Pinpoint the cell where the given text exists, returning its [X, Y] midpoint coordinate. 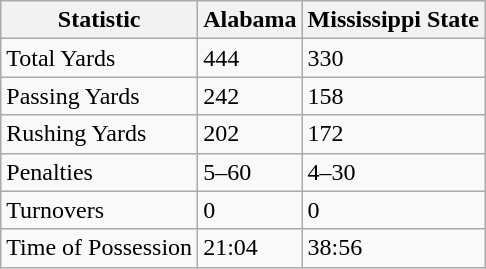
4–30 [393, 172]
Total Yards [100, 58]
Passing Yards [100, 96]
242 [250, 96]
Mississippi State [393, 20]
21:04 [250, 248]
5–60 [250, 172]
444 [250, 58]
172 [393, 134]
Statistic [100, 20]
Rushing Yards [100, 134]
Alabama [250, 20]
Time of Possession [100, 248]
Penalties [100, 172]
Turnovers [100, 210]
158 [393, 96]
38:56 [393, 248]
330 [393, 58]
202 [250, 134]
